Search for the cell housing the specified text and yield its [X, Y] center coordinate. 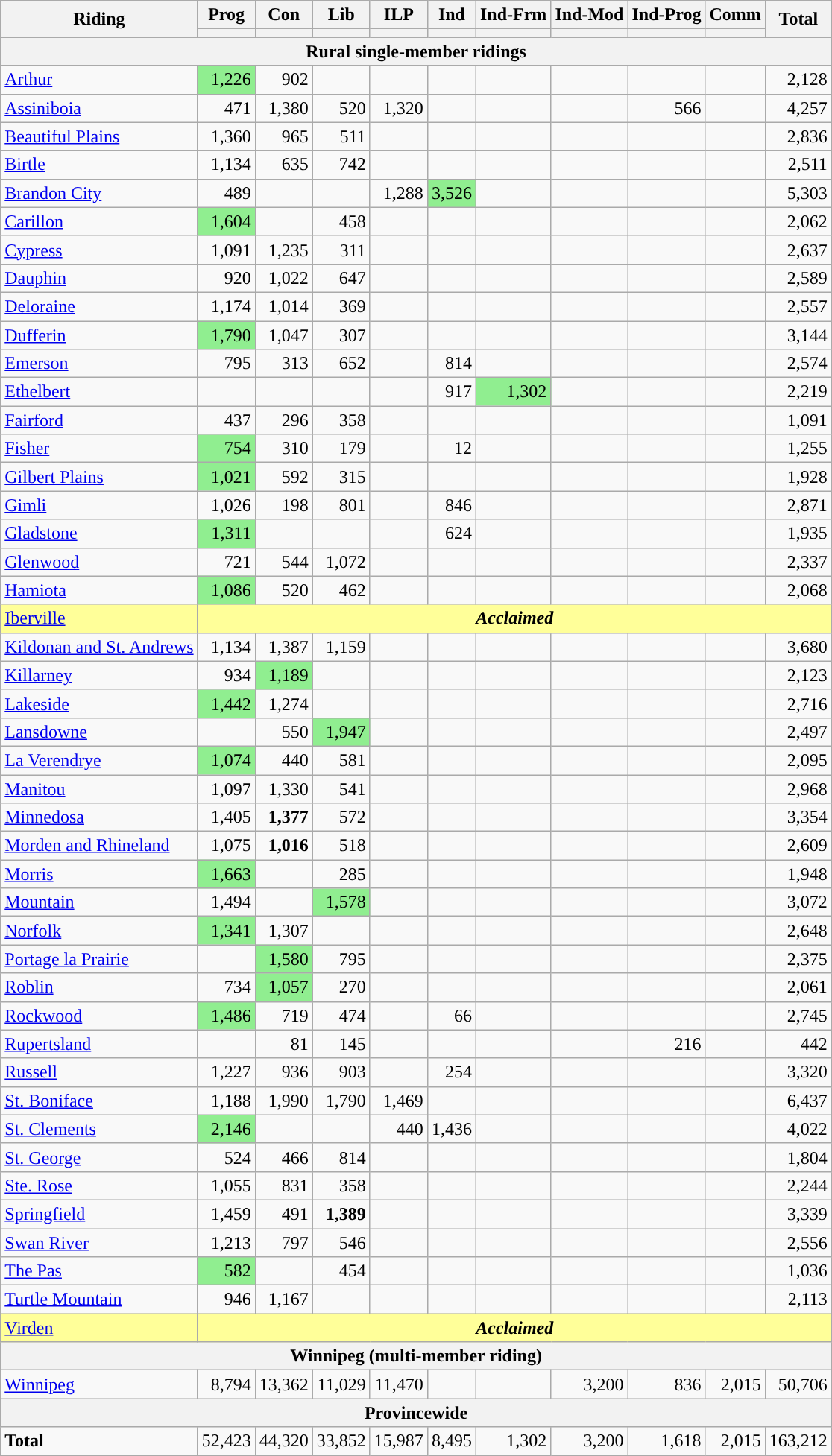
1,469 [398, 1101]
2,128 [798, 80]
836 [666, 1384]
Norfolk [99, 931]
635 [283, 165]
315 [341, 477]
Winnipeg (multi-member riding) [416, 1356]
Dauphin [99, 278]
2,574 [798, 364]
1,578 [341, 902]
Virden [99, 1328]
2,871 [798, 505]
2,745 [798, 1016]
936 [283, 1072]
Assiniboia [99, 108]
Comm [735, 15]
The Pas [99, 1271]
Provincewide [416, 1413]
1,057 [283, 987]
Glenwood [99, 562]
3,354 [798, 817]
1,188 [227, 1101]
Manitou [99, 789]
270 [341, 987]
1,405 [227, 817]
Springfield [99, 1214]
1,663 [227, 874]
920 [227, 278]
946 [227, 1300]
1,341 [227, 931]
13,362 [283, 1384]
Carillon [99, 221]
2,511 [798, 165]
50,706 [798, 1384]
624 [452, 534]
1,072 [341, 562]
6,437 [798, 1101]
3,680 [798, 647]
Emerson [99, 364]
1,947 [341, 732]
Birtle [99, 165]
310 [283, 449]
1,055 [227, 1186]
Ind-Prog [666, 15]
917 [452, 392]
44,320 [283, 1441]
1,459 [227, 1214]
Gilbert Plains [99, 477]
458 [341, 221]
797 [283, 1242]
1,022 [283, 278]
Ind-Frm [513, 15]
1,274 [283, 703]
Swan River [99, 1242]
2,113 [798, 1300]
Winnipeg [99, 1384]
1,320 [398, 108]
296 [283, 420]
1,227 [227, 1072]
Kildonan and St. Andrews [99, 647]
1,928 [798, 477]
1,494 [227, 902]
307 [341, 335]
Cypress [99, 250]
Beautiful Plains [99, 136]
1,311 [227, 534]
163,212 [798, 1441]
Fairford [99, 420]
3,144 [798, 335]
801 [341, 505]
254 [452, 1072]
965 [283, 136]
8,495 [452, 1441]
1,014 [283, 306]
544 [283, 562]
1,021 [227, 477]
1,189 [283, 675]
1,167 [283, 1300]
721 [227, 562]
Ind-Mod [589, 15]
1,159 [341, 647]
1,935 [798, 534]
313 [283, 364]
1,016 [283, 846]
1,074 [227, 760]
734 [227, 987]
652 [341, 364]
1,990 [283, 1101]
369 [341, 306]
2,062 [798, 221]
St. Clements [99, 1129]
581 [341, 760]
285 [341, 874]
524 [227, 1157]
216 [666, 1044]
2,375 [798, 959]
Roblin [99, 987]
754 [227, 449]
Hamiota [99, 590]
198 [283, 505]
903 [341, 1072]
550 [283, 732]
2,244 [798, 1186]
2,061 [798, 987]
Prog [227, 15]
66 [452, 1016]
Russell [99, 1072]
Ste. Rose [99, 1186]
1,618 [666, 1441]
902 [283, 80]
Lakeside [99, 703]
11,029 [341, 1384]
3,339 [798, 1214]
Fisher [99, 449]
489 [227, 193]
1,226 [227, 80]
Ind [452, 15]
1,948 [798, 874]
Minnedosa [99, 817]
Gimli [99, 505]
572 [341, 817]
Deloraine [99, 306]
1,097 [227, 789]
12 [452, 449]
2,556 [798, 1242]
Brandon City [99, 193]
2,968 [798, 789]
541 [341, 789]
437 [227, 420]
ILP [398, 15]
2,589 [798, 278]
Dufferin [99, 335]
1,360 [227, 136]
466 [283, 1157]
Arthur [99, 80]
2,609 [798, 846]
La Verendrye [99, 760]
1,047 [283, 335]
1,086 [227, 590]
5,303 [798, 193]
1,174 [227, 306]
1,307 [283, 931]
1,604 [227, 221]
4,257 [798, 108]
Turtle Mountain [99, 1300]
1,330 [283, 789]
474 [341, 1016]
742 [341, 165]
2,337 [798, 562]
1,026 [227, 505]
491 [283, 1214]
15,987 [398, 1441]
33,852 [341, 1441]
1,377 [283, 817]
566 [666, 108]
2,123 [798, 675]
Killarney [99, 675]
647 [341, 278]
2,716 [798, 703]
1,436 [452, 1129]
St. George [99, 1157]
582 [227, 1271]
1,804 [798, 1157]
Rockwood [99, 1016]
719 [283, 1016]
1,075 [227, 846]
471 [227, 108]
1,288 [398, 193]
1,389 [341, 1214]
2,557 [798, 306]
1,235 [283, 250]
546 [341, 1242]
1,580 [283, 959]
311 [341, 250]
592 [283, 477]
Ethelbert [99, 392]
Lib [341, 15]
2,095 [798, 760]
Mountain [99, 902]
3,072 [798, 902]
2,637 [798, 250]
2,146 [227, 1129]
1,255 [798, 449]
St. Boniface [99, 1101]
462 [341, 590]
1,486 [227, 1016]
3,320 [798, 1072]
3,526 [452, 193]
Lansdowne [99, 732]
2,497 [798, 732]
831 [283, 1186]
4,022 [798, 1129]
Rupertsland [99, 1044]
2,648 [798, 931]
454 [341, 1271]
Gladstone [99, 534]
2,836 [798, 136]
11,470 [398, 1384]
1,387 [283, 647]
1,036 [798, 1271]
518 [341, 846]
1,442 [227, 703]
179 [341, 449]
1,380 [283, 108]
Morris [99, 874]
Con [283, 15]
8,794 [227, 1384]
Rural single-member ridings [416, 51]
Iberville [99, 618]
511 [341, 136]
2,068 [798, 590]
934 [227, 675]
2,219 [798, 392]
846 [452, 505]
52,423 [227, 1441]
81 [283, 1044]
1,213 [227, 1242]
145 [341, 1044]
Portage la Prairie [99, 959]
Riding [99, 19]
Morden and Rhineland [99, 846]
442 [798, 1044]
